Scan for the cell matching the given text and deliver its (x, y) coordinate at center. 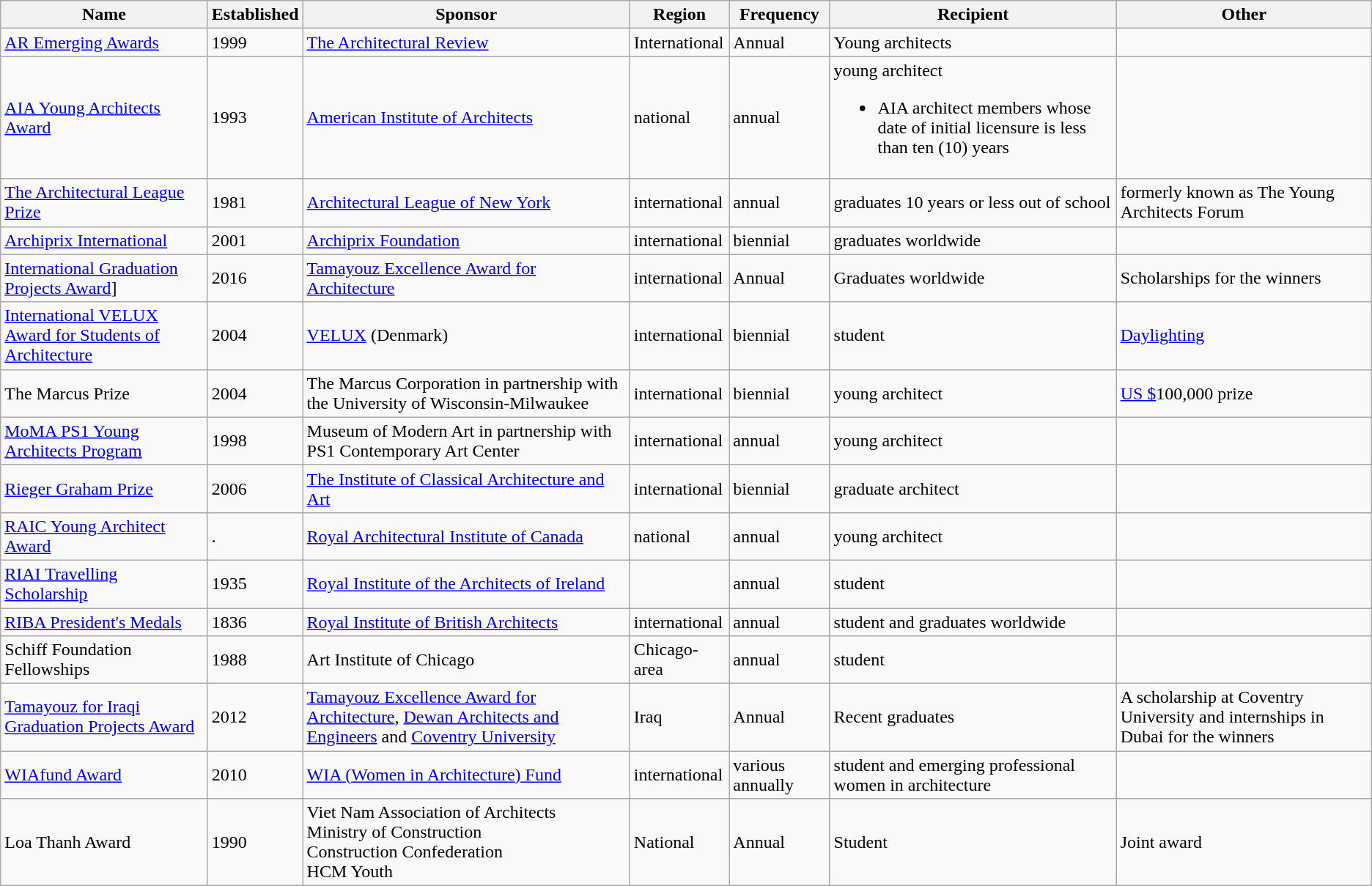
Iraq (679, 717)
Young architects (973, 43)
2006 (255, 488)
Architectural League of New York (466, 202)
Joint award (1244, 843)
2001 (255, 240)
AR Emerging Awards (104, 43)
The Marcus Prize (104, 393)
RIBA President's Medals (104, 622)
The Architectural League Prize (104, 202)
graduates worldwide (973, 240)
Tamayouz Excellence Award for Architecture (466, 278)
Loa Thanh Award (104, 843)
Viet Nam Association of ArchitectsMinistry of ConstructionConstruction ConfederationHCM Youth (466, 843)
1836 (255, 622)
1999 (255, 43)
American Institute of Architects (466, 117)
graduate architect (973, 488)
student and emerging professional women in architecture (973, 775)
International (679, 43)
Other (1244, 15)
formerly known as The Young Architects Forum (1244, 202)
1990 (255, 843)
Daylighting (1244, 336)
MoMA PS1 Young Architects Program (104, 441)
student and graduates worldwide (973, 622)
VELUX (Denmark) (466, 336)
Student (973, 843)
The Architectural Review (466, 43)
1988 (255, 660)
Art Institute of Chicago (466, 660)
various annually (780, 775)
. (255, 536)
WIAfund Award (104, 775)
Rieger Graham Prize (104, 488)
Royal Architectural Institute of Canada (466, 536)
Museum of Modern Art in partnership with PS1 Contemporary Art Center (466, 441)
1998 (255, 441)
Archiprix International (104, 240)
1981 (255, 202)
Recent graduates (973, 717)
2016 (255, 278)
1993 (255, 117)
WIA (Women in Architecture) Fund (466, 775)
The Institute of Classical Architecture and Art (466, 488)
Graduates worldwide (973, 278)
Royal Institute of British Architects (466, 622)
International Graduation Projects Award] (104, 278)
Royal Institute of the Architects of Ireland (466, 583)
1935 (255, 583)
Archiprix Foundation (466, 240)
2012 (255, 717)
young architectAIA architect members whose date of initial licensure is less than ten (10) years (973, 117)
RIAI Travelling Scholarship (104, 583)
graduates 10 years or less out of school (973, 202)
US $100,000 prize (1244, 393)
Recipient (973, 15)
Schiff Foundation Fellowships (104, 660)
Tamayouz Excellence Award for Architecture, Dewan Architects and Engineers and Coventry University (466, 717)
AIA Young Architects Award (104, 117)
Established (255, 15)
RAIC Young Architect Award (104, 536)
The Marcus Corporation in partnership with the University of Wisconsin-Milwaukee (466, 393)
Tamayouz for Iraqi Graduation Projects Award (104, 717)
Sponsor (466, 15)
Frequency (780, 15)
A scholarship at Coventry University and internships in Dubai for the winners (1244, 717)
National (679, 843)
Scholarships for the winners (1244, 278)
Region (679, 15)
2010 (255, 775)
Name (104, 15)
International VELUX Award for Students of Architecture (104, 336)
Chicago-area (679, 660)
